Output the [x, y] coordinate of the center of the cell containing the given text.  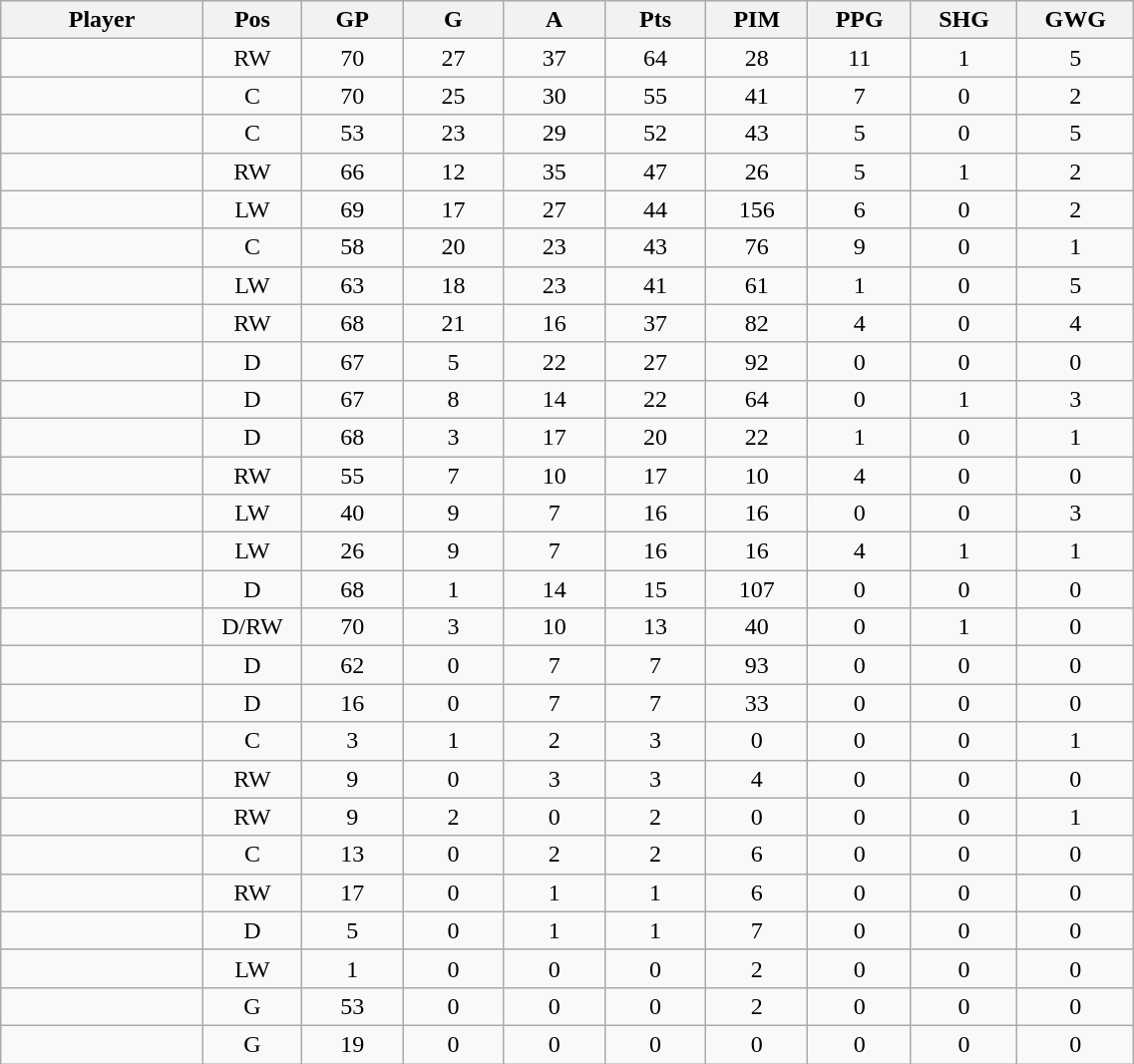
11 [860, 58]
A [555, 20]
58 [351, 247]
Player [102, 20]
92 [757, 361]
66 [351, 172]
93 [757, 665]
19 [351, 1044]
61 [757, 285]
SHG [963, 20]
PPG [860, 20]
D/RW [251, 627]
PIM [757, 20]
76 [757, 247]
156 [757, 209]
33 [757, 703]
62 [351, 665]
107 [757, 589]
GWG [1075, 20]
GP [351, 20]
29 [555, 134]
82 [757, 323]
63 [351, 285]
47 [654, 172]
8 [453, 399]
25 [453, 96]
30 [555, 96]
15 [654, 589]
44 [654, 209]
12 [453, 172]
Pos [251, 20]
Pts [654, 20]
52 [654, 134]
69 [351, 209]
18 [453, 285]
21 [453, 323]
28 [757, 58]
35 [555, 172]
